Return (X, Y) of the center of cell containing provided text 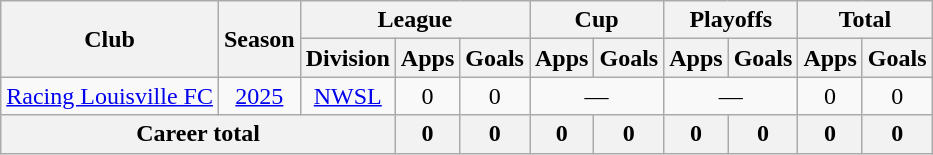
Cup (597, 20)
Division (348, 58)
Total (865, 20)
NWSL (348, 96)
Racing Louisville FC (110, 96)
Career total (198, 134)
Playoffs (731, 20)
2025 (259, 96)
Club (110, 39)
Season (259, 39)
League (414, 20)
